Determine the (x, y) coordinate at the center of the cell enclosing the given text.  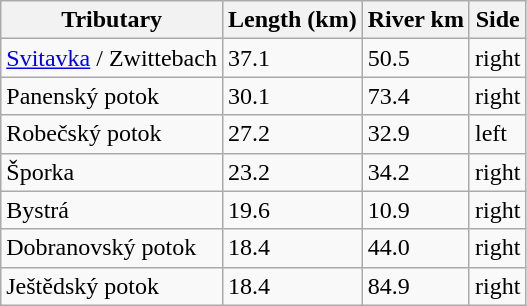
32.9 (416, 134)
Length (km) (292, 20)
Ještědský potok (112, 286)
37.1 (292, 58)
Panenský potok (112, 96)
10.9 (416, 210)
River km (416, 20)
44.0 (416, 248)
Tributary (112, 20)
19.6 (292, 210)
50.5 (416, 58)
23.2 (292, 172)
Dobranovský potok (112, 248)
left (497, 134)
Svitavka / Zwittebach (112, 58)
Bystrá (112, 210)
Side (497, 20)
84.9 (416, 286)
34.2 (416, 172)
Šporka (112, 172)
30.1 (292, 96)
Robečský potok (112, 134)
27.2 (292, 134)
73.4 (416, 96)
